Return the [X, Y] coordinate for the center point of the cell that contains the specified text.  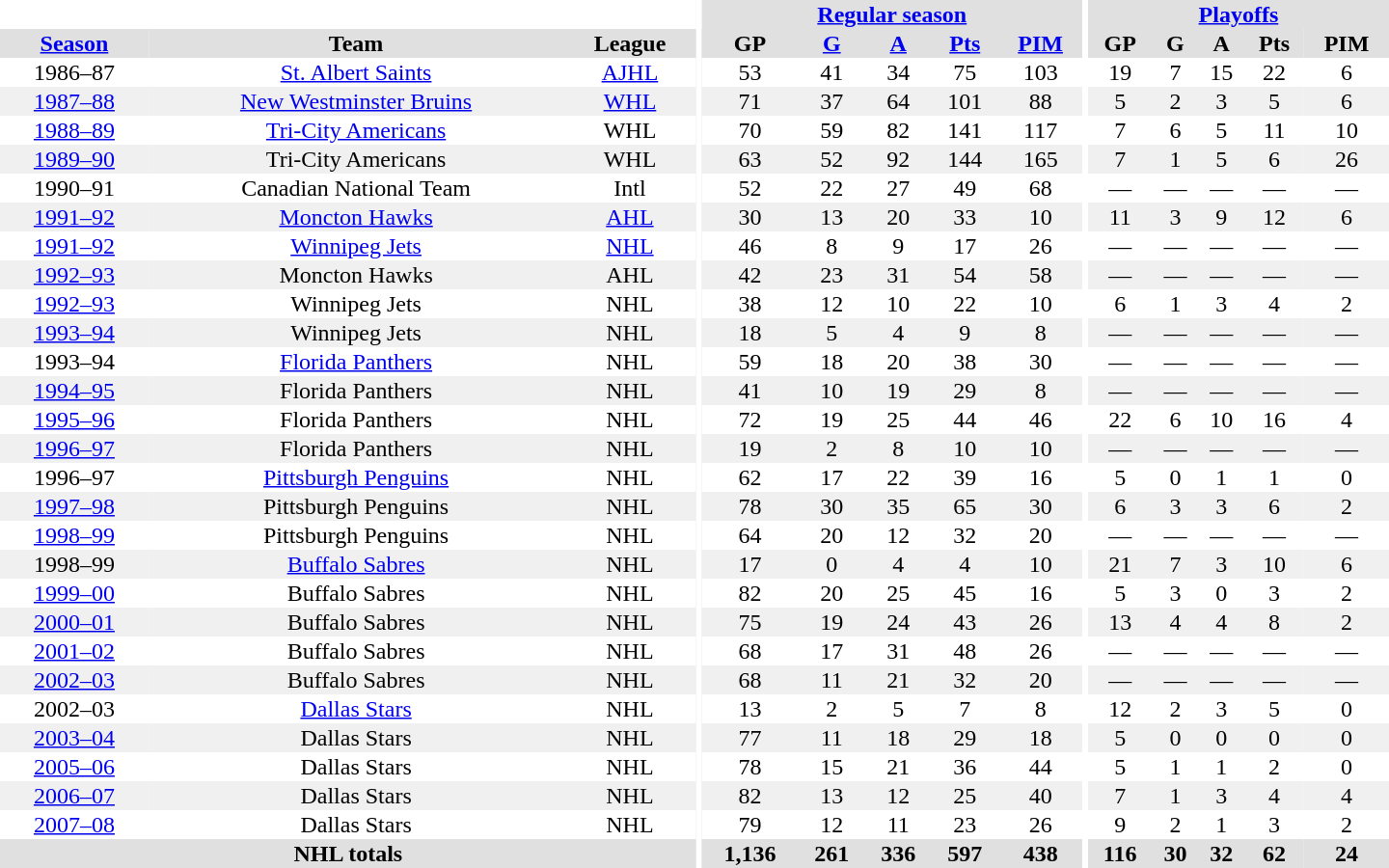
League [629, 43]
101 [965, 101]
58 [1041, 275]
77 [750, 738]
1995–96 [74, 420]
438 [1041, 854]
2007–08 [74, 825]
65 [965, 506]
72 [750, 420]
70 [750, 130]
2006–07 [74, 796]
1987–88 [74, 101]
1,136 [750, 854]
1994–95 [74, 391]
92 [899, 159]
35 [899, 506]
34 [899, 72]
88 [1041, 101]
New Westminster Bruins [356, 101]
Season [74, 43]
1999–00 [74, 593]
1989–90 [74, 159]
1988–89 [74, 130]
141 [965, 130]
2000–01 [74, 622]
2005–06 [74, 767]
165 [1041, 159]
43 [965, 622]
40 [1041, 796]
27 [899, 188]
53 [750, 72]
Playoffs [1239, 14]
54 [965, 275]
45 [965, 593]
79 [750, 825]
Team [356, 43]
597 [965, 854]
Canadian National Team [356, 188]
336 [899, 854]
1986–87 [74, 72]
117 [1041, 130]
2003–04 [74, 738]
71 [750, 101]
Intl [629, 188]
St. Albert Saints [356, 72]
39 [965, 477]
1990–91 [74, 188]
37 [831, 101]
NHL totals [348, 854]
144 [965, 159]
2001–02 [74, 651]
261 [831, 854]
49 [965, 188]
AJHL [629, 72]
63 [750, 159]
Regular season [892, 14]
42 [750, 275]
33 [965, 217]
116 [1121, 854]
103 [1041, 72]
48 [965, 651]
1997–98 [74, 506]
36 [965, 767]
